Output the (x, y) coordinate of the center of the cell containing the given text.  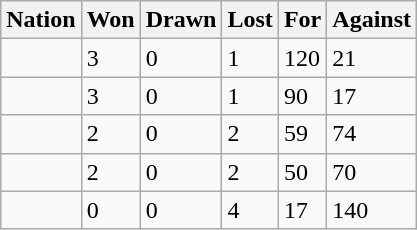
Nation (41, 20)
Drawn (181, 20)
59 (302, 134)
74 (372, 134)
4 (250, 210)
21 (372, 58)
90 (302, 96)
Lost (250, 20)
120 (302, 58)
Won (110, 20)
70 (372, 172)
For (302, 20)
Against (372, 20)
50 (302, 172)
140 (372, 210)
